Locate the cell with the specified text and output its [x, y] center coordinate. 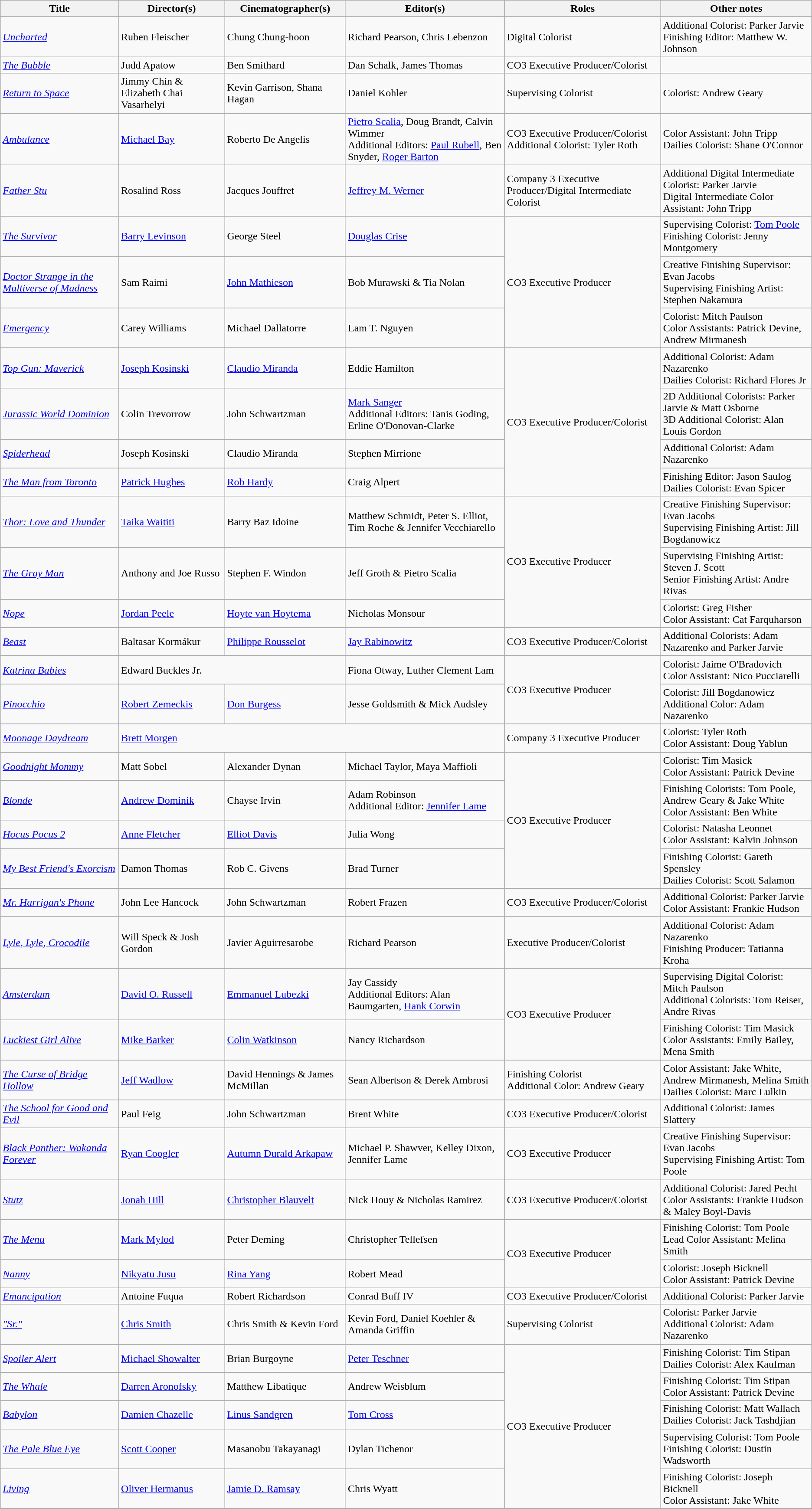
Nicholas Monsour [425, 613]
Luckiest Girl Alive [60, 1040]
The Menu [60, 1240]
Chris Wyatt [425, 1489]
Taika Waititi [172, 522]
Ryan Coogler [172, 1154]
Colin Watkinson [285, 1040]
Jamie D. Ramsay [285, 1489]
Jacques Jouffret [285, 191]
Color Assistant: John TrippDailies Colorist: Shane O'Connor [736, 139]
Beast [60, 642]
2D Additional Colorists: Parker Jarvie & Matt Osborne3D Additional Colorist: Alan Louis Gordon [736, 414]
Additional Colorist: Parker JarvieFinishing Editor: Matthew W. Johnson [736, 37]
Uncharted [60, 37]
Craig Alpert [425, 481]
Colorist: Andrew Geary [736, 93]
Michael Showalter [172, 1358]
Brent White [425, 1114]
Damien Chazelle [172, 1415]
Barry Baz Idoine [285, 522]
Jesse Goldsmith & Mick Audsley [425, 704]
Spoiler Alert [60, 1358]
Julia Wong [425, 835]
CO3 Executive Producer/ColoristAdditional Colorist: Tyler Roth [583, 139]
Andrew Weisblum [425, 1386]
Ambulance [60, 139]
Bob Murawski & Tia Nolan [425, 282]
Finishing Colorist: Tim StipanDailies Colorist: Alex Kaufman [736, 1358]
Nick Houy & Nicholas Ramirez [425, 1200]
Stephen Mirrione [425, 454]
Robert Richardson [285, 1296]
Colin Trevorrow [172, 414]
Scott Cooper [172, 1449]
Judd Apatow [172, 65]
Supervising Colorist: Tom PooleFinishing Colorist: Jenny Montgomery [736, 236]
Sam Raimi [172, 282]
Fiona Otway, Luther Clement Lam [425, 670]
Finishing Colorist: Matt WallachDailies Colorist: Jack Tashdjian [736, 1415]
Adam RobinsonAdditional Editor: Jennifer Lame [425, 800]
Don Burgess [285, 704]
Rob Hardy [285, 481]
John Mathieson [285, 282]
Cinematographer(s) [285, 9]
Black Panther: Wakanda Forever [60, 1154]
Sean Albertson & Derek Ambrosi [425, 1080]
George Steel [285, 236]
Eddie Hamilton [425, 368]
Thor: Love and Thunder [60, 522]
"Sr." [60, 1324]
Christopher Blauvelt [285, 1200]
Anthony and Joe Russo [172, 573]
Michael P. Shawver, Kelley Dixon, Jennifer Lame [425, 1154]
Brett Morgen [311, 738]
Jeffrey M. Werner [425, 191]
Rob C. Givens [285, 868]
Peter Deming [285, 1240]
Colorist: Tim MasickColor Assistant: Patrick Devine [736, 766]
Amsterdam [60, 994]
Lam T. Nguyen [425, 328]
Roles [583, 9]
Finishing Colorist: Gareth SpensleyDailies Colorist: Scott Salamon [736, 868]
Robert Mead [425, 1273]
My Best Friend's Exorcism [60, 868]
The Gray Man [60, 573]
Conrad Buff IV [425, 1296]
Living [60, 1489]
Blonde [60, 800]
Katrina Babies [60, 670]
Jonah Hill [172, 1200]
Additional Colorist: Adam Nazarenko [736, 454]
Colorist: Jill BogdanowiczAdditional Color: Adam Nazarenko [736, 704]
Javier Aguirresarobe [285, 942]
Hoyte van Hoytema [285, 613]
Mark SangerAdditional Editors: Tanis Goding, Erline O'Donovan-Clarke [425, 414]
Lyle, Lyle, Crocodile [60, 942]
Nikyatu Jusu [172, 1273]
Supervising Digital Colorist: Mitch PaulsonAdditional Colorists: Tom Reiser, Andre Rivas [736, 994]
Jeff Groth & Pietro Scalia [425, 573]
Daniel Kohler [425, 93]
Director(s) [172, 9]
Kevin Garrison, Shana Hagan [285, 93]
Pinocchio [60, 704]
Additional Colorists: Adam Nazarenko and Parker Jarvie [736, 642]
Additional Colorist: Jared PechtColor Assistants: Frankie Hudson & Maley Boyl-Davis [736, 1200]
Digital Colorist [583, 37]
Return to Space [60, 93]
Color Assistant: Jake White, Andrew Mirmanesh, Melina SmithDailies Colorist: Marc Lulkin [736, 1080]
Robert Zemeckis [172, 704]
The Curse of Bridge Hollow [60, 1080]
Chayse Irvin [285, 800]
Richard Pearson, Chris Lebenzon [425, 37]
Colorist: Parker JarvieAdditional Colorist: Adam Nazarenko [736, 1324]
Company 3 Executive Producer/Digital Intermediate Colorist [583, 191]
Goodnight Mommy [60, 766]
Finishing Editor: Jason SaulogDailies Colorist: Evan Spicer [736, 481]
Christopher Tellefsen [425, 1240]
Finishing Colorists: Tom Poole, Andrew Geary & Jake WhiteColor Assistant: Ben White [736, 800]
Chung Chung-hoon [285, 37]
Paul Feig [172, 1114]
David Hennings & James McMillan [285, 1080]
Robert Frazen [425, 902]
Dan Schalk, James Thomas [425, 65]
Patrick Hughes [172, 481]
Colorist: Joseph BicknellColor Assistant: Patrick Devine [736, 1273]
Other notes [736, 9]
Finishing Colorist: Joseph BicknellColor Assistant: Jake White [736, 1489]
Additional Colorist: Adam NazarenkoDailies Colorist: Richard Flores Jr [736, 368]
Dylan Tichenor [425, 1449]
Jay Rabinowitz [425, 642]
Baltasar Kormákur [172, 642]
Additional Colorist: Parker JarvieColor Assistant: Frankie Hudson [736, 902]
The Whale [60, 1386]
Antoine Fuqua [172, 1296]
Tom Cross [425, 1415]
Darren Aronofsky [172, 1386]
Doctor Strange in the Multiverse of Madness [60, 282]
Company 3 Executive Producer [583, 738]
Jurassic World Dominion [60, 414]
Jay CassidyAdditional Editors: Alan Baumgarten, Hank Corwin [425, 994]
Top Gun: Maverick [60, 368]
Creative Finishing Supervisor: Evan JacobsSupervising Finishing Artist: Stephen Nakamura [736, 282]
The Pale Blue Eye [60, 1449]
The School for Good and Evil [60, 1114]
Colorist: Mitch PaulsonColor Assistants: Patrick Devine, Andrew Mirmanesh [736, 328]
Rosalind Ross [172, 191]
Michael Dallatorre [285, 328]
Title [60, 9]
Ruben Fleischer [172, 37]
Michael Taylor, Maya Maffioli [425, 766]
Emmanuel Lubezki [285, 994]
Hocus Pocus 2 [60, 835]
Roberto De Angelis [285, 139]
Masanobu Takayanagi [285, 1449]
Jimmy Chin & Elizabeth Chai Vasarhelyi [172, 93]
Andrew Dominik [172, 800]
Damon Thomas [172, 868]
Elliot Davis [285, 835]
Babylon [60, 1415]
Additional Digital Intermediate Colorist: Parker JarvieDigital Intermediate Color Assistant: John Tripp [736, 191]
Kevin Ford, Daniel Koehler & Amanda Griffin [425, 1324]
Pietro Scalia, Doug Brandt, Calvin WimmerAdditional Editors: Paul Rubell, Ben Snyder, Roger Barton [425, 139]
Additional Colorist: Parker Jarvie [736, 1296]
Richard Pearson [425, 942]
Chris Smith [172, 1324]
Nancy Richardson [425, 1040]
Oliver Hermanus [172, 1489]
Nope [60, 613]
Chris Smith & Kevin Ford [285, 1324]
Finishing ColoristAdditional Color: Andrew Geary [583, 1080]
Colorist: Tyler RothColor Assistant: Doug Yablun [736, 738]
Colorist: Natasha LeonnetColor Assistant: Kalvin Johnson [736, 835]
Matthew Libatique [285, 1386]
Emancipation [60, 1296]
Colorist: Jaime O'BradovichColor Assistant: Nico Pucciarelli [736, 670]
Additional Colorist: Adam NazarenkoFinishing Producer: Tatianna Kroha [736, 942]
Additional Colorist: James Slattery [736, 1114]
Emergency [60, 328]
Alexander Dynan [285, 766]
The Survivor [60, 236]
Peter Teschner [425, 1358]
Colorist: Greg FisherColor Assistant: Cat Farquharson [736, 613]
Finishing Colorist: Tim StipanColor Assistant: Patrick Devine [736, 1386]
Anne Fletcher [172, 835]
Barry Levinson [172, 236]
Will Speck & Josh Gordon [172, 942]
Supervising Colorist: Tom PooleFinishing Colorist: Dustin Wadsworth [736, 1449]
Michael Bay [172, 139]
Moonage Daydream [60, 738]
The Man from Toronto [60, 481]
Father Stu [60, 191]
Brian Burgoyne [285, 1358]
Philippe Rousselot [285, 642]
Finishing Colorist: Tim MasickColor Assistants: Emily Bailey, Mena Smith [736, 1040]
Creative Finishing Supervisor: Evan JacobsSupervising Finishing Artist: Jill Bogdanowicz [736, 522]
Mike Barker [172, 1040]
The Bubble [60, 65]
Autumn Durald Arkapaw [285, 1154]
Editor(s) [425, 9]
Matthew Schmidt, Peter S. Elliot, Tim Roche & Jennifer Vecchiarello [425, 522]
Creative Finishing Supervisor: Evan JacobsSupervising Finishing Artist: Tom Poole [736, 1154]
Stephen F. Windon [285, 573]
Carey Williams [172, 328]
Mr. Harrigan's Phone [60, 902]
Rina Yang [285, 1273]
Supervising Finishing Artist: Steven J. ScottSenior Finishing Artist: Andre Rivas [736, 573]
Jordan Peele [172, 613]
Mark Mylod [172, 1240]
Nanny [60, 1273]
Ben Smithard [285, 65]
Stutz [60, 1200]
Matt Sobel [172, 766]
Executive Producer/Colorist [583, 942]
Finishing Colorist: Tom PooleLead Color Assistant: Melina Smith [736, 1240]
David O. Russell [172, 994]
Edward Buckles Jr. [232, 670]
Spiderhead [60, 454]
Brad Turner [425, 868]
Linus Sandgren [285, 1415]
Jeff Wadlow [172, 1080]
Douglas Crise [425, 236]
John Lee Hancock [172, 902]
